Output the [x, y] coordinate of the center of the cell containing the given text.  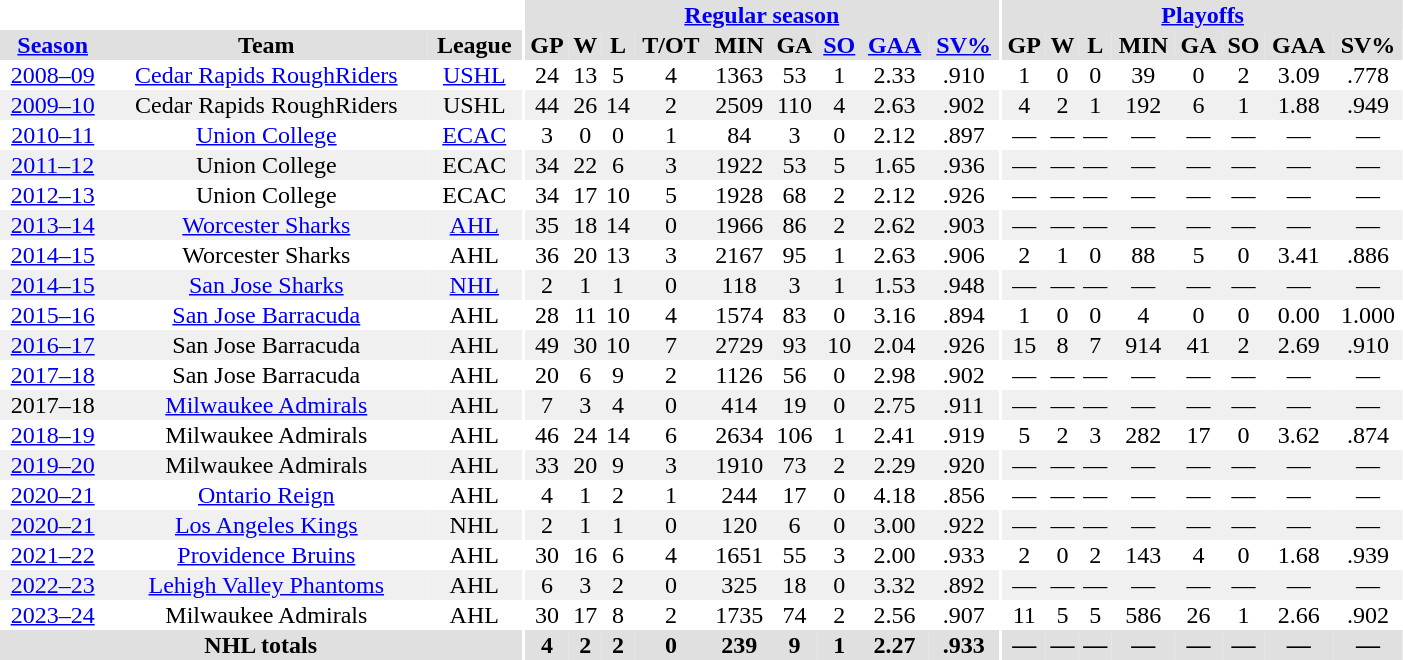
3.32 [894, 585]
3.09 [1299, 75]
1.88 [1299, 105]
36 [547, 255]
2.62 [894, 225]
2634 [738, 435]
1735 [738, 615]
.911 [964, 405]
39 [1144, 75]
46 [547, 435]
282 [1144, 435]
2019–20 [52, 465]
88 [1144, 255]
2.04 [894, 345]
.949 [1368, 105]
1.68 [1299, 555]
19 [794, 405]
239 [738, 645]
143 [1144, 555]
Los Angeles Kings [266, 525]
1126 [738, 375]
2023–24 [52, 615]
2009–10 [52, 105]
2.27 [894, 645]
28 [547, 315]
Providence Bruins [266, 555]
192 [1144, 105]
1.65 [894, 165]
Ontario Reign [266, 495]
86 [794, 225]
1651 [738, 555]
2021–22 [52, 555]
1363 [738, 75]
1910 [738, 465]
83 [794, 315]
.856 [964, 495]
2015–16 [52, 315]
2167 [738, 255]
2011–12 [52, 165]
1574 [738, 315]
2018–19 [52, 435]
Lehigh Valley Phantoms [266, 585]
.906 [964, 255]
.897 [964, 135]
.778 [1368, 75]
NHL totals [260, 645]
106 [794, 435]
914 [1144, 345]
Regular season [762, 15]
1.000 [1368, 315]
1966 [738, 225]
.920 [964, 465]
2.75 [894, 405]
Playoffs [1202, 15]
586 [1144, 615]
84 [738, 135]
22 [586, 165]
41 [1198, 345]
San Jose Sharks [266, 285]
1922 [738, 165]
3.41 [1299, 255]
33 [547, 465]
2.00 [894, 555]
Team [266, 45]
.948 [964, 285]
3.62 [1299, 435]
1.53 [894, 285]
1928 [738, 195]
4.18 [894, 495]
325 [738, 585]
.892 [964, 585]
.874 [1368, 435]
2.41 [894, 435]
2.56 [894, 615]
44 [547, 105]
3.16 [894, 315]
120 [738, 525]
16 [586, 555]
.907 [964, 615]
0.00 [1299, 315]
2008–09 [52, 75]
118 [738, 285]
414 [738, 405]
15 [1024, 345]
.939 [1368, 555]
.894 [964, 315]
.936 [964, 165]
93 [794, 345]
56 [794, 375]
244 [738, 495]
3.00 [894, 525]
2016–17 [52, 345]
Season [52, 45]
2509 [738, 105]
68 [794, 195]
2.98 [894, 375]
.903 [964, 225]
74 [794, 615]
55 [794, 555]
2.66 [1299, 615]
2729 [738, 345]
95 [794, 255]
2.69 [1299, 345]
110 [794, 105]
2.29 [894, 465]
.922 [964, 525]
League [474, 45]
2.33 [894, 75]
2022–23 [52, 585]
2010–11 [52, 135]
T/OT [670, 45]
73 [794, 465]
.886 [1368, 255]
2013–14 [52, 225]
.919 [964, 435]
49 [547, 345]
2012–13 [52, 195]
35 [547, 225]
